Pinpoint the cell where the given text exists, returning its [x, y] midpoint coordinate. 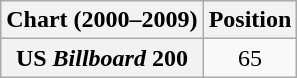
US Billboard 200 [102, 58]
65 [250, 58]
Chart (2000–2009) [102, 20]
Position [250, 20]
